Extract the (x, y) coordinate from the center of the cell holding the provided text.  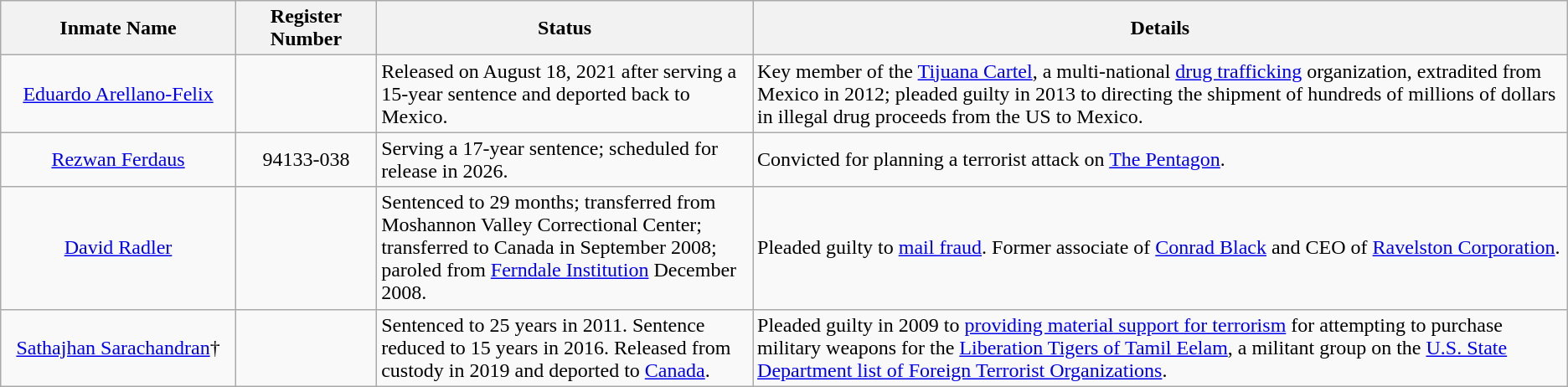
Sathajhan Sarachandran† (119, 348)
Details (1161, 28)
Inmate Name (119, 28)
Register Number (306, 28)
Eduardo Arellano-Felix (119, 94)
Pleaded guilty to mail fraud. Former associate of Conrad Black and CEO of Ravelston Corporation. (1161, 248)
Status (565, 28)
Convicted for planning a terrorist attack on The Pentagon. (1161, 159)
Sentenced to 25 years in 2011. Sentence reduced to 15 years in 2016. Released from custody in 2019 and deported to Canada. (565, 348)
David Radler (119, 248)
94133-038 (306, 159)
Serving a 17-year sentence; scheduled for release in 2026. (565, 159)
Rezwan Ferdaus (119, 159)
Released on August 18, 2021 after serving a 15-year sentence and deported back to Mexico. (565, 94)
